Locate the cell with the specified text and output its [X, Y] center coordinate. 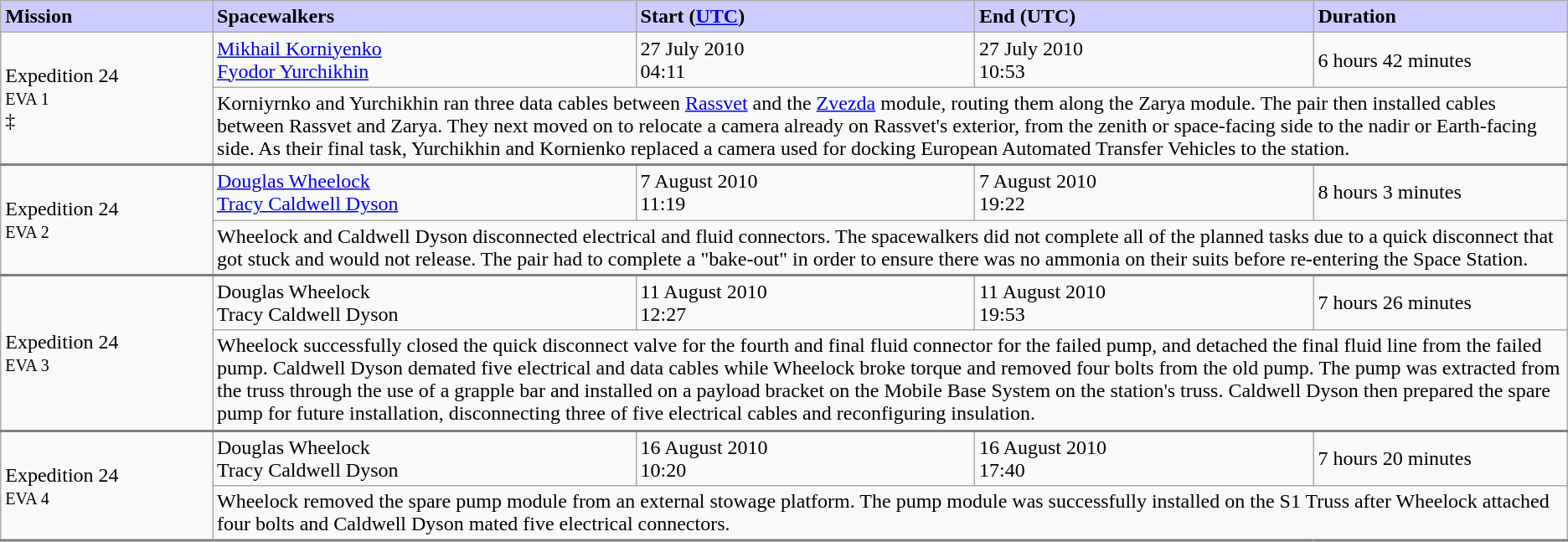
Expedition 24EVA 2 [107, 220]
8 hours 3 minutes [1441, 193]
7 hours 26 minutes [1441, 302]
Expedition 24EVA 3 [107, 353]
27 July 2010 10:53 [1143, 60]
End (UTC) [1143, 17]
16 August 2010 17:40 [1143, 458]
Expedition 24EVA 4 [107, 486]
Expedition 24EVA 1‡ [107, 99]
Start (UTC) [805, 17]
7 August 2010 11:19 [805, 193]
7 hours 20 minutes [1441, 458]
11 August 2010 19:53 [1143, 302]
Spacewalkers [425, 17]
27 July 2010 04:11 [805, 60]
16 August 2010 10:20 [805, 458]
Duration [1441, 17]
6 hours 42 minutes [1441, 60]
11 August 2010 12:27 [805, 302]
7 August 2010 19:22 [1143, 193]
Mikhail KorniyenkoFyodor Yurchikhin [425, 60]
Mission [107, 17]
